Search for the cell housing the specified text and yield its [X, Y] center coordinate. 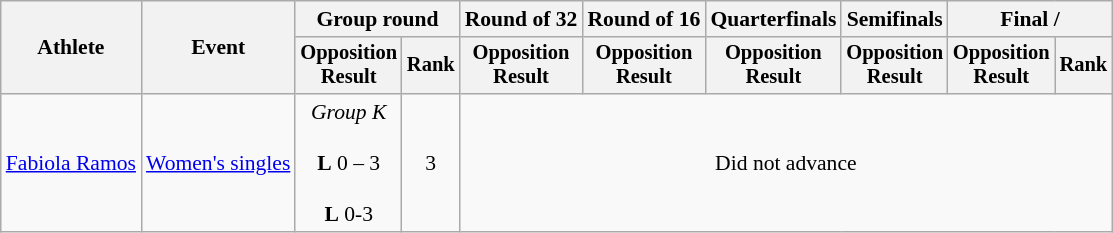
Fabiola Ramos [71, 163]
3 [431, 163]
Did not advance [786, 163]
Round of 32 [522, 19]
Women's singles [218, 163]
Athlete [71, 48]
Semifinals [894, 19]
Event [218, 48]
Round of 16 [644, 19]
Group round [377, 19]
Final / [1030, 19]
Quarterfinals [773, 19]
Group KL 0 – 3L 0-3 [348, 163]
